Output the [x, y] coordinate of the center of the cell containing the given text.  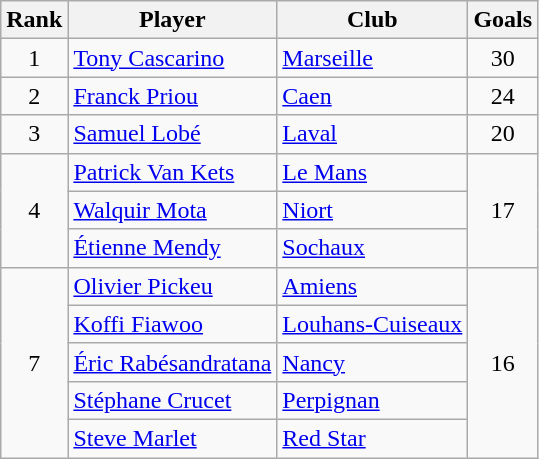
Laval [372, 134]
1 [34, 58]
Steve Marlet [172, 438]
17 [503, 210]
Éric Rabésandratana [172, 362]
16 [503, 362]
4 [34, 210]
20 [503, 134]
Le Mans [372, 172]
Étienne Mendy [172, 248]
24 [503, 96]
Stéphane Crucet [172, 400]
Amiens [372, 286]
Caen [372, 96]
Tony Cascarino [172, 58]
2 [34, 96]
Samuel Lobé [172, 134]
Player [172, 20]
7 [34, 362]
Patrick Van Kets [172, 172]
Red Star [372, 438]
Niort [372, 210]
Goals [503, 20]
Marseille [372, 58]
Koffi Fiawoo [172, 324]
Club [372, 20]
Rank [34, 20]
Perpignan [372, 400]
Sochaux [372, 248]
Louhans-Cuiseaux [372, 324]
Nancy [372, 362]
30 [503, 58]
Franck Priou [172, 96]
Walquir Mota [172, 210]
Olivier Pickeu [172, 286]
3 [34, 134]
